Find where the given text appears and provide that cell's center as (x, y) coordinate. 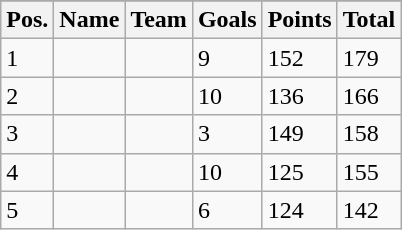
Total (369, 20)
9 (227, 58)
152 (300, 58)
179 (369, 58)
155 (369, 172)
Points (300, 20)
5 (28, 210)
6 (227, 210)
4 (28, 172)
149 (300, 134)
2 (28, 96)
Team (159, 20)
Pos. (28, 20)
142 (369, 210)
125 (300, 172)
Name (90, 20)
158 (369, 134)
Goals (227, 20)
1 (28, 58)
136 (300, 96)
166 (369, 96)
124 (300, 210)
